Pinpoint the cell where the given text exists, returning its (x, y) midpoint coordinate. 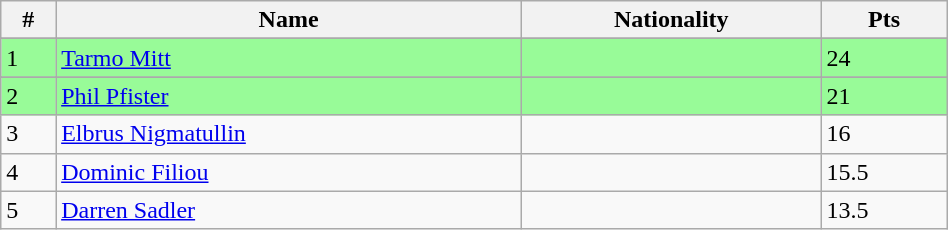
16 (884, 134)
13.5 (884, 210)
Pts (884, 20)
Name (289, 20)
# (28, 20)
15.5 (884, 172)
Phil Pfister (289, 96)
2 (28, 96)
Nationality (672, 20)
4 (28, 172)
24 (884, 58)
Dominic Filiou (289, 172)
5 (28, 210)
3 (28, 134)
1 (28, 58)
21 (884, 96)
Darren Sadler (289, 210)
Elbrus Nigmatullin (289, 134)
Tarmo Mitt (289, 58)
